For the text-containing cell, return its midpoint in (X, Y) coordinate format. 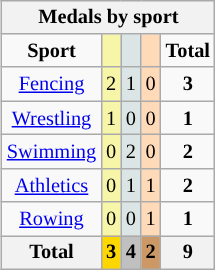
4 (131, 253)
9 (188, 253)
Athletics (52, 185)
Wrestling (52, 118)
Sport (52, 51)
Rowing (52, 219)
Medals by sport (108, 17)
Swimming (52, 152)
Fencing (52, 84)
